Identify which cell holds the provided text, then report its [x, y] central coordinate. 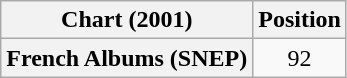
Chart (2001) [127, 20]
French Albums (SNEP) [127, 58]
92 [300, 58]
Position [300, 20]
